Capture the cell that displays the provided text and extract its (X, Y) central coordinate. 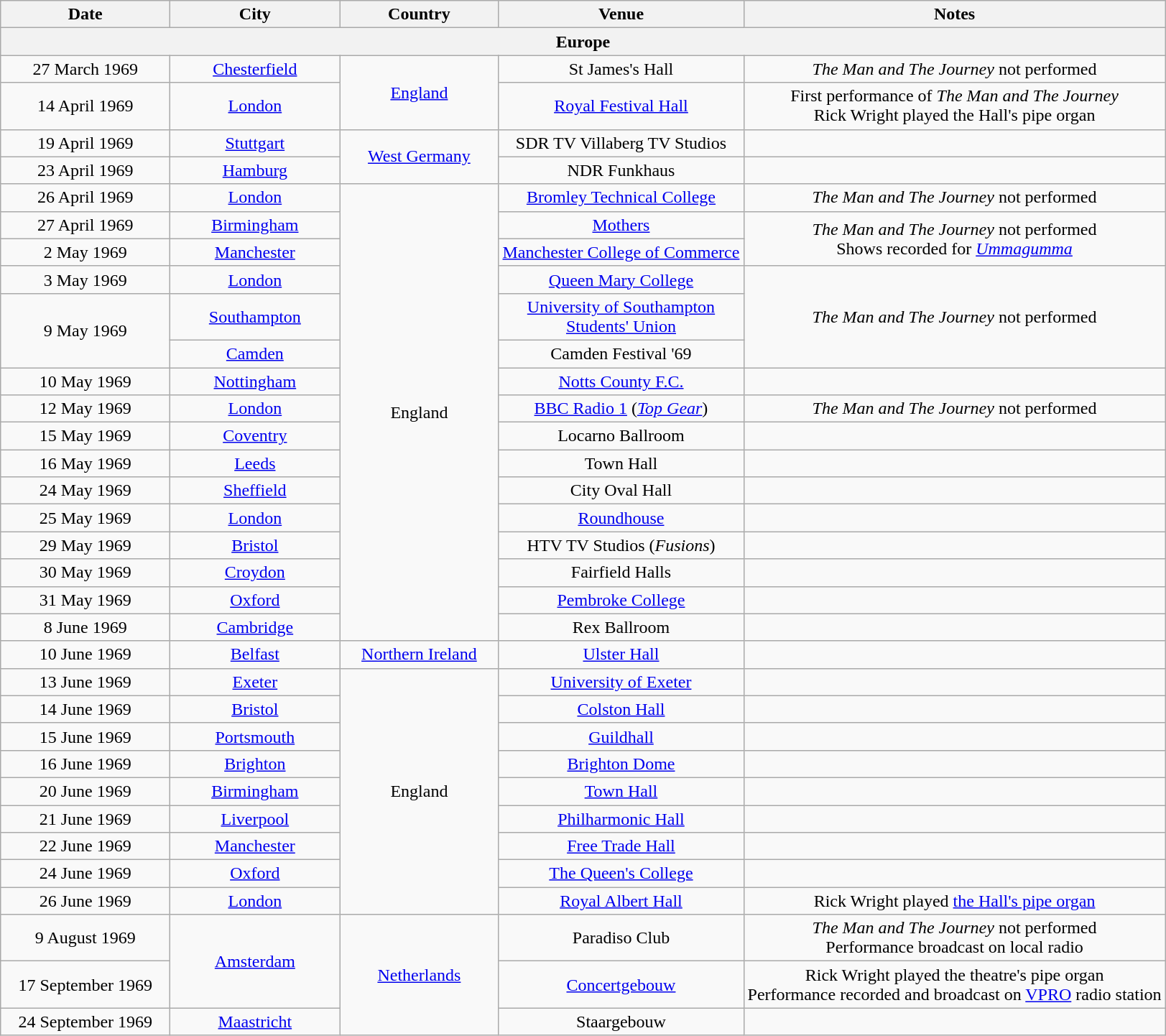
Rick Wright played the Hall's pipe organ (954, 901)
Rick Wright played the theatre's pipe organPerformance recorded and broadcast on VPRO radio station (954, 984)
BBC Radio 1 (Top Gear) (621, 409)
Liverpool (255, 818)
15 June 1969 (85, 736)
Brighton Dome (621, 764)
24 September 1969 (85, 1022)
University of Exeter (621, 682)
20 June 1969 (85, 791)
14 April 1969 (85, 106)
HTV TV Studios (Fusions) (621, 545)
Philharmonic Hall (621, 818)
Portsmouth (255, 736)
First performance of The Man and The JourneyRick Wright played the Hall's pipe organ (954, 106)
The Man and The Journey not performedShows recorded for Ummagumma (954, 239)
Camden (255, 353)
City Oval Hall (621, 491)
16 May 1969 (85, 463)
Croydon (255, 573)
NDR Funkhaus (621, 170)
Staargebouw (621, 1022)
10 June 1969 (85, 655)
University of Southampton Students' Union (621, 316)
10 May 1969 (85, 381)
SDR TV Villaberg TV Studios (621, 143)
17 September 1969 (85, 984)
Nottingham (255, 381)
Hamburg (255, 170)
Locarno Ballroom (621, 436)
24 June 1969 (85, 874)
Pembroke College (621, 600)
8 June 1969 (85, 627)
City (255, 14)
Notts County F.C. (621, 381)
Notes (954, 14)
30 May 1969 (85, 573)
Northern Ireland (420, 655)
13 June 1969 (85, 682)
Coventry (255, 436)
Southampton (255, 316)
29 May 1969 (85, 545)
Free Trade Hall (621, 846)
Ulster Hall (621, 655)
Stuttgart (255, 143)
Roundhouse (621, 518)
19 April 1969 (85, 143)
23 April 1969 (85, 170)
Concertgebouw (621, 984)
26 June 1969 (85, 901)
Netherlands (420, 975)
16 June 1969 (85, 764)
Colston Hall (621, 709)
31 May 1969 (85, 600)
Sheffield (255, 491)
Paradiso Club (621, 938)
The Queen's College (621, 874)
26 April 1969 (85, 198)
Royal Festival Hall (621, 106)
Exeter (255, 682)
22 June 1969 (85, 846)
24 May 1969 (85, 491)
9 August 1969 (85, 938)
Country (420, 14)
12 May 1969 (85, 409)
2 May 1969 (85, 252)
The Man and The Journey not performedPerformance broadcast on local radio (954, 938)
Belfast (255, 655)
25 May 1969 (85, 518)
Europe (583, 42)
Brighton (255, 764)
Chesterfield (255, 69)
Rex Ballroom (621, 627)
27 March 1969 (85, 69)
Leeds (255, 463)
Cambridge (255, 627)
Date (85, 14)
Camden Festival '69 (621, 353)
Bromley Technical College (621, 198)
Amsterdam (255, 961)
Fairfield Halls (621, 573)
15 May 1969 (85, 436)
9 May 1969 (85, 330)
West Germany (420, 157)
3 May 1969 (85, 279)
Royal Albert Hall (621, 901)
Queen Mary College (621, 279)
Guildhall (621, 736)
14 June 1969 (85, 709)
St James's Hall (621, 69)
21 June 1969 (85, 818)
Mothers (621, 225)
Maastricht (255, 1022)
Venue (621, 14)
27 April 1969 (85, 225)
Manchester College of Commerce (621, 252)
